Capture the cell that displays the provided text and extract its (x, y) central coordinate. 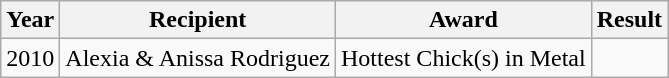
Result (629, 20)
Alexia & Anissa Rodriguez (198, 58)
Year (30, 20)
Award (464, 20)
2010 (30, 58)
Hottest Chick(s) in Metal (464, 58)
Recipient (198, 20)
